Provide the [X, Y] coordinate of the cell's center where the given text is located.  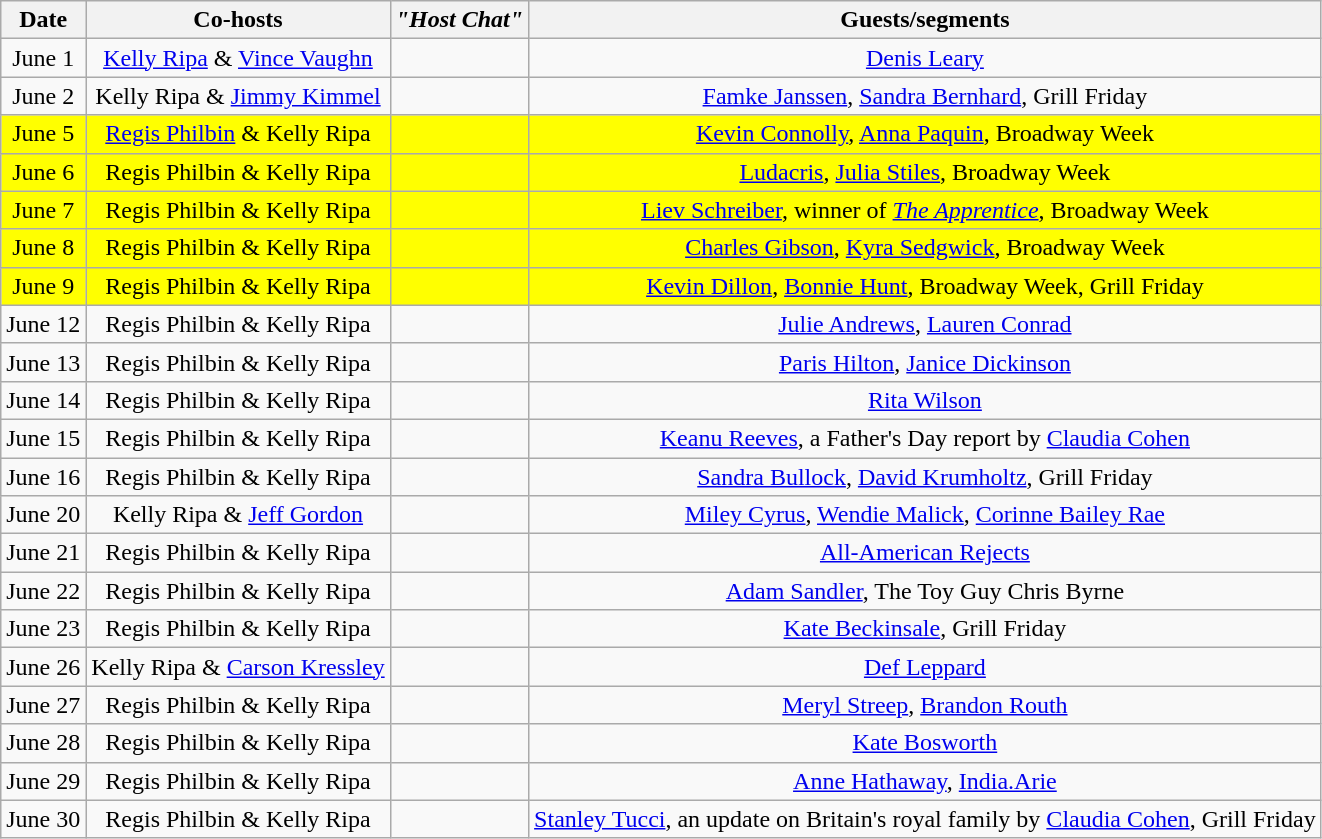
June 14 [44, 400]
Stanley Tucci, an update on Britain's royal family by Claudia Cohen, Grill Friday [926, 819]
June 16 [44, 477]
Kevin Dillon, Bonnie Hunt, Broadway Week, Grill Friday [926, 286]
June 26 [44, 667]
Kelly Ripa & Jimmy Kimmel [238, 96]
Kelly Ripa & Jeff Gordon [238, 515]
Keanu Reeves, a Father's Day report by Claudia Cohen [926, 438]
June 7 [44, 210]
Rita Wilson [926, 400]
Sandra Bullock, David Krumholtz, Grill Friday [926, 477]
Ludacris, Julia Stiles, Broadway Week [926, 172]
Adam Sandler, The Toy Guy Chris Byrne [926, 591]
Anne Hathaway, India.Arie [926, 781]
June 29 [44, 781]
June 15 [44, 438]
June 1 [44, 58]
Kate Bosworth [926, 743]
June 23 [44, 629]
June 13 [44, 362]
Kevin Connolly, Anna Paquin, Broadway Week [926, 134]
Paris Hilton, Janice Dickinson [926, 362]
June 2 [44, 96]
June 8 [44, 248]
Liev Schreiber, winner of The Apprentice, Broadway Week [926, 210]
Kelly Ripa & Vince Vaughn [238, 58]
June 30 [44, 819]
June 5 [44, 134]
Kelly Ripa & Carson Kressley [238, 667]
June 27 [44, 705]
Famke Janssen, Sandra Bernhard, Grill Friday [926, 96]
Date [44, 20]
Charles Gibson, Kyra Sedgwick, Broadway Week [926, 248]
Guests/segments [926, 20]
June 6 [44, 172]
Kate Beckinsale, Grill Friday [926, 629]
June 21 [44, 553]
All-American Rejects [926, 553]
Meryl Streep, Brandon Routh [926, 705]
Co-hosts [238, 20]
Denis Leary [926, 58]
Def Leppard [926, 667]
"Host Chat" [459, 20]
June 20 [44, 515]
June 9 [44, 286]
Miley Cyrus, Wendie Malick, Corinne Bailey Rae [926, 515]
June 12 [44, 324]
Julie Andrews, Lauren Conrad [926, 324]
June 28 [44, 743]
June 22 [44, 591]
